Capture the cell that displays the provided text and extract its (X, Y) central coordinate. 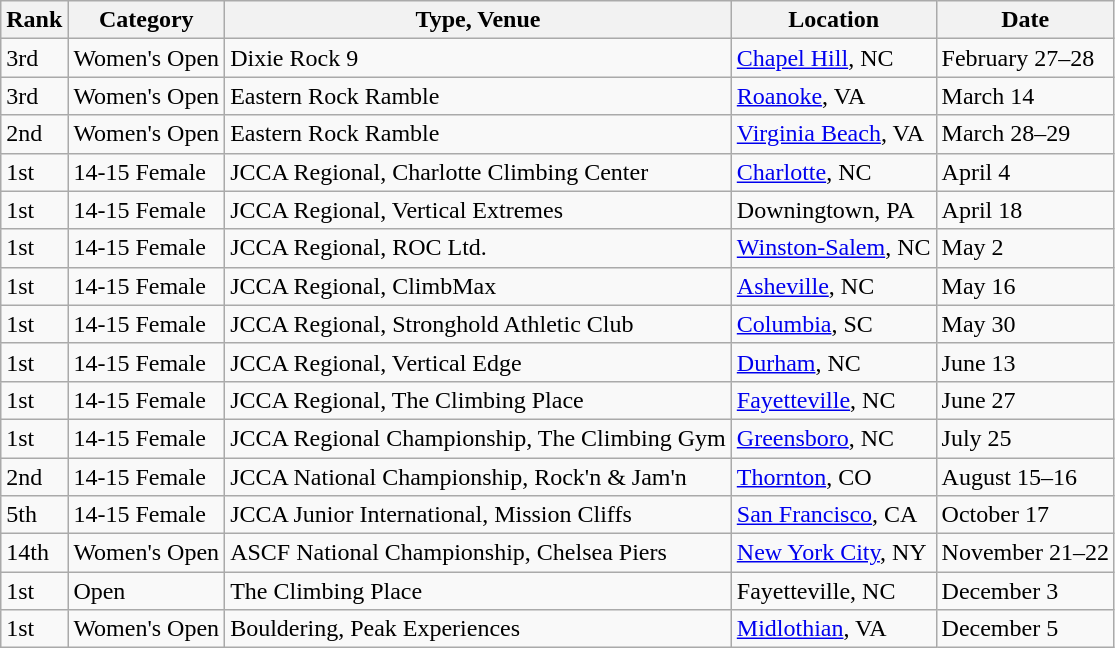
New York City, NY (834, 553)
Chapel Hill, NC (834, 58)
JCCA Regional Championship, The Climbing Gym (478, 438)
JCCA Regional, ROC Ltd. (478, 248)
14th (34, 553)
May 2 (1025, 248)
Winston-Salem, NC (834, 248)
July 25 (1025, 438)
Durham, NC (834, 362)
Location (834, 20)
San Francisco, CA (834, 515)
Charlotte, NC (834, 172)
Asheville, NC (834, 286)
Thornton, CO (834, 477)
JCCA Junior International, Mission Cliffs (478, 515)
5th (34, 515)
Greensboro, NC (834, 438)
Dixie Rock 9 (478, 58)
June 13 (1025, 362)
Virginia Beach, VA (834, 134)
October 17 (1025, 515)
ASCF National Championship, Chelsea Piers (478, 553)
JCCA Regional, Vertical Extremes (478, 210)
JCCA National Championship, Rock'n & Jam'n (478, 477)
Downingtown, PA (834, 210)
JCCA Regional, Stronghold Athletic Club (478, 324)
December 3 (1025, 591)
Type, Venue (478, 20)
Open (146, 591)
November 21–22 (1025, 553)
JCCA Regional, Charlotte Climbing Center (478, 172)
May 16 (1025, 286)
JCCA Regional, Vertical Edge (478, 362)
March 14 (1025, 96)
JCCA Regional, The Climbing Place (478, 400)
Date (1025, 20)
March 28–29 (1025, 134)
August 15–16 (1025, 477)
May 30 (1025, 324)
Rank (34, 20)
Midlothian, VA (834, 629)
Bouldering, Peak Experiences (478, 629)
April 4 (1025, 172)
December 5 (1025, 629)
JCCA Regional, ClimbMax (478, 286)
April 18 (1025, 210)
Roanoke, VA (834, 96)
February 27–28 (1025, 58)
Category (146, 20)
The Climbing Place (478, 591)
June 27 (1025, 400)
Columbia, SC (834, 324)
